Extract the (x, y) coordinate from the center of the cell holding the provided text.  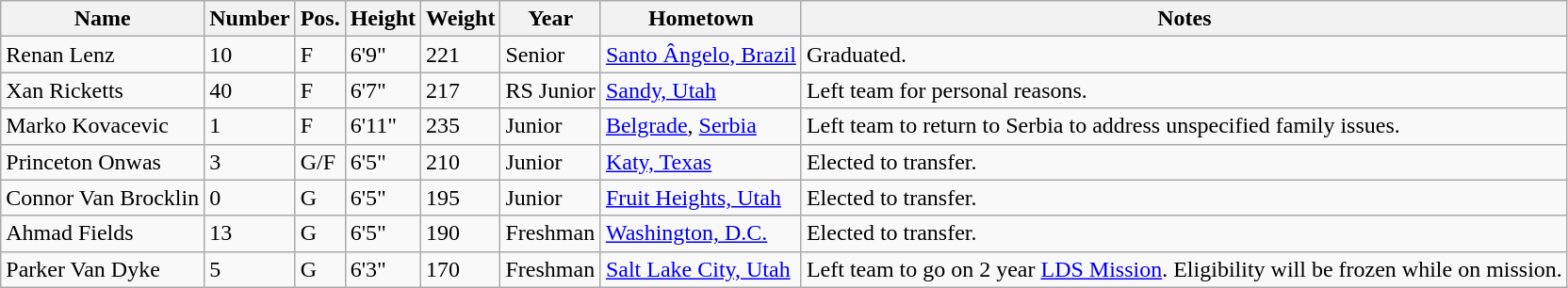
221 (461, 55)
Number (250, 19)
Left team to return to Serbia to address unspecified family issues. (1184, 126)
Marko Kovacevic (103, 126)
Left team to go on 2 year LDS Mission. Eligibility will be frozen while on mission. (1184, 269)
Salt Lake City, Utah (701, 269)
Renan Lenz (103, 55)
Belgrade, Serbia (701, 126)
40 (250, 90)
6'3" (383, 269)
0 (250, 198)
Weight (461, 19)
210 (461, 162)
Parker Van Dyke (103, 269)
G/F (320, 162)
Name (103, 19)
Sandy, Utah (701, 90)
Santo Ângelo, Brazil (701, 55)
Connor Van Brocklin (103, 198)
Notes (1184, 19)
6'7" (383, 90)
Left team for personal reasons. (1184, 90)
170 (461, 269)
1 (250, 126)
Graduated. (1184, 55)
Senior (550, 55)
Xan Ricketts (103, 90)
Fruit Heights, Utah (701, 198)
10 (250, 55)
Hometown (701, 19)
6'9" (383, 55)
5 (250, 269)
Katy, Texas (701, 162)
Princeton Onwas (103, 162)
Washington, D.C. (701, 233)
13 (250, 233)
235 (461, 126)
Height (383, 19)
Year (550, 19)
RS Junior (550, 90)
3 (250, 162)
195 (461, 198)
Pos. (320, 19)
Ahmad Fields (103, 233)
190 (461, 233)
6'11" (383, 126)
217 (461, 90)
